Provide the [x, y] coordinate of the cell's center where the given text is located.  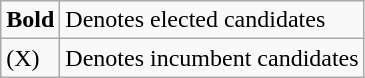
Denotes elected candidates [212, 20]
(X) [30, 58]
Bold [30, 20]
Denotes incumbent candidates [212, 58]
